Detect which cell encompasses the target text, then output its [x, y] center coordinate. 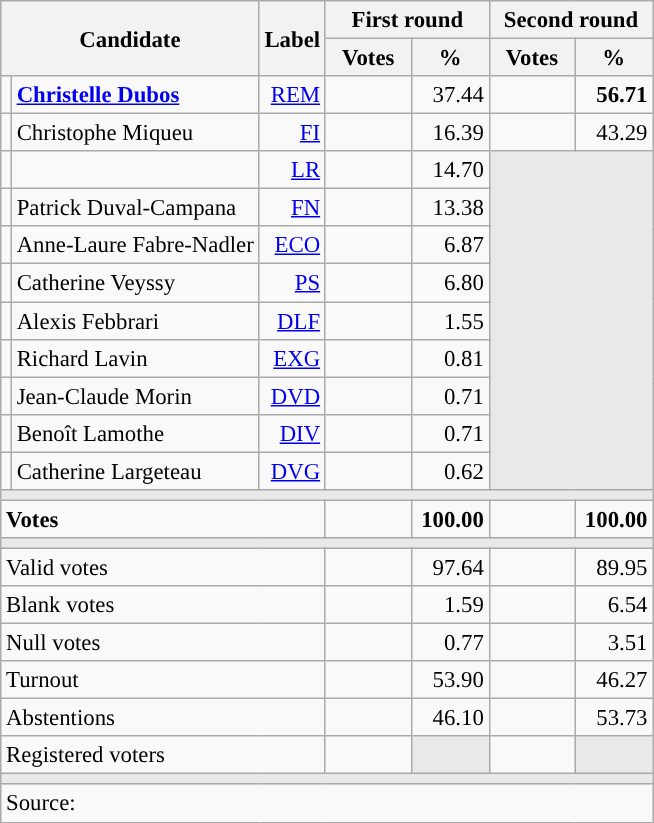
DIV [292, 433]
6.54 [614, 605]
16.39 [450, 133]
Richard Lavin [135, 358]
3.51 [614, 643]
6.87 [450, 245]
ECO [292, 245]
DVD [292, 396]
Catherine Largeteau [135, 471]
Null votes [164, 643]
46.10 [450, 718]
1.55 [450, 321]
37.44 [450, 95]
0.62 [450, 471]
Second round [571, 20]
REM [292, 95]
Anne-Laure Fabre-Nadler [135, 245]
First round [407, 20]
46.27 [614, 680]
Abstentions [164, 718]
LR [292, 170]
6.80 [450, 283]
Candidate [130, 38]
Label [292, 38]
0.77 [450, 643]
13.38 [450, 208]
1.59 [450, 605]
Catherine Veyssy [135, 283]
EXG [292, 358]
Blank votes [164, 605]
Jean-Claude Morin [135, 396]
53.73 [614, 718]
0.81 [450, 358]
FI [292, 133]
Registered voters [164, 755]
DVG [292, 471]
53.90 [450, 680]
14.70 [450, 170]
43.29 [614, 133]
97.64 [450, 567]
Source: [327, 804]
Patrick Duval-Campana [135, 208]
Turnout [164, 680]
Alexis Febbrari [135, 321]
DLF [292, 321]
89.95 [614, 567]
PS [292, 283]
Benoît Lamothe [135, 433]
Christelle Dubos [135, 95]
FN [292, 208]
56.71 [614, 95]
Christophe Miqueu [135, 133]
Valid votes [164, 567]
